Extract the (x, y) coordinate from the center of the cell holding the provided text.  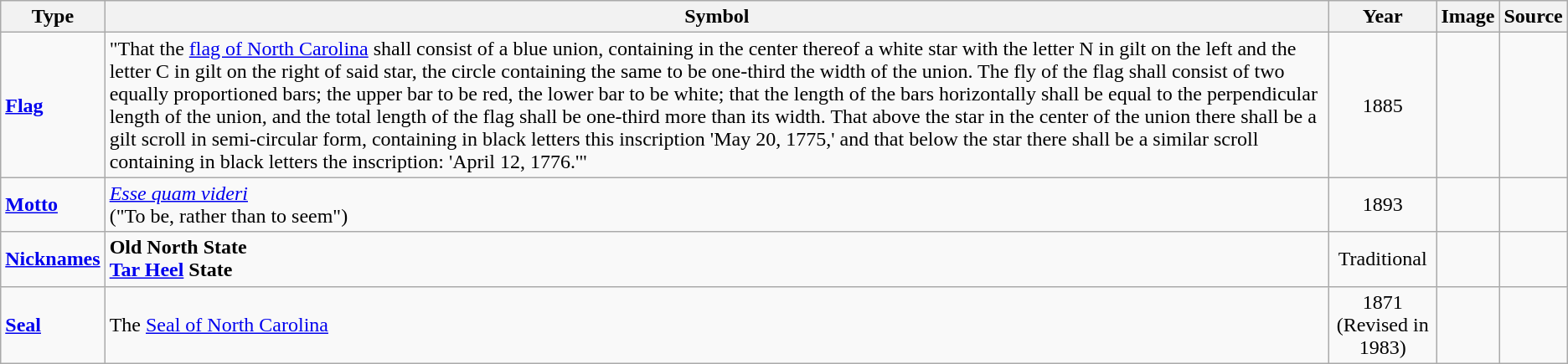
Flag (53, 105)
Source (1533, 17)
Symbol (717, 17)
Motto (53, 204)
Seal (53, 325)
Type (53, 17)
Image (1467, 17)
1871(Revised in 1983) (1382, 325)
The Seal of North Carolina (717, 325)
Traditional (1382, 259)
Esse quam videri("To be, rather than to seem") (717, 204)
1893 (1382, 204)
Year (1382, 17)
Nicknames (53, 259)
Old North StateTar Heel State (717, 259)
1885 (1382, 105)
